Provide the (x, y) coordinate of the cell's center where the given text is located.  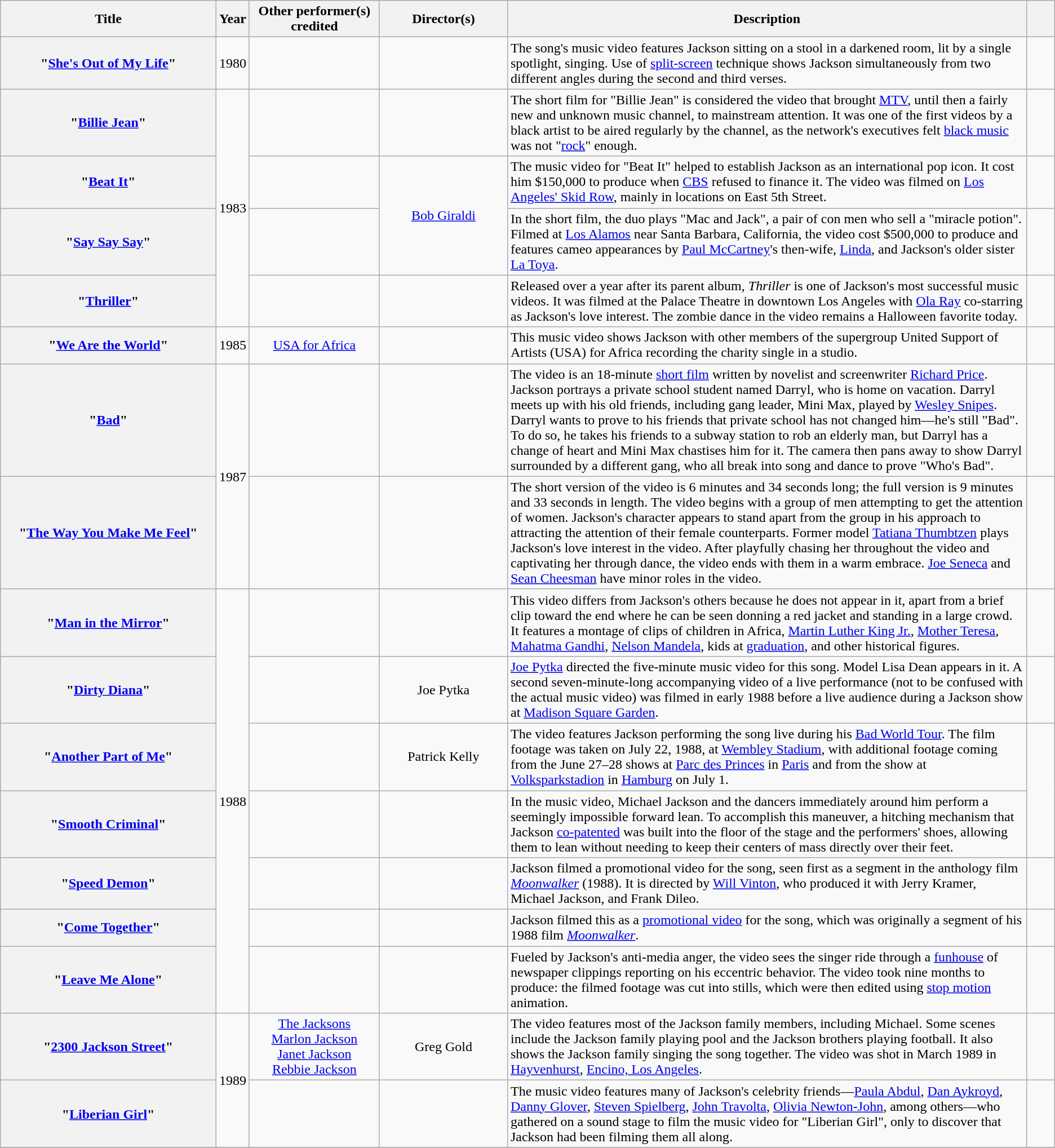
"Dirty Diana" (108, 690)
Year (232, 19)
Description (766, 19)
Jackson filmed this as a promotional video for the song, which was originally a segment of his 1988 film Moonwalker. (766, 928)
1980 (232, 63)
Greg Gold (443, 1047)
1987 (232, 476)
"Come Together" (108, 928)
1989 (232, 1080)
"Another Part of Me" (108, 756)
"Leave Me Alone" (108, 979)
Title (108, 19)
Director(s) (443, 19)
"She's Out of My Life" (108, 63)
"Say Say Say" (108, 241)
"Thriller" (108, 301)
"The Way You Make Me Feel" (108, 533)
"Liberian Girl" (108, 1114)
Other performer(s) credited (314, 19)
1983 (232, 208)
"2300 Jackson Street" (108, 1047)
"We Are the World" (108, 345)
"Man in the Mirror" (108, 622)
Joe Pytka (443, 690)
The JacksonsMarlon JacksonJanet JacksonRebbie Jackson (314, 1047)
"Billie Jean" (108, 123)
USA for Africa (314, 345)
"Smooth Criminal" (108, 824)
1985 (232, 345)
"Beat It" (108, 182)
Bob Giraldi (443, 215)
Patrick Kelly (443, 756)
"Speed Demon" (108, 884)
"Bad" (108, 420)
1988 (232, 801)
